Capture the cell that displays the provided text and extract its (X, Y) central coordinate. 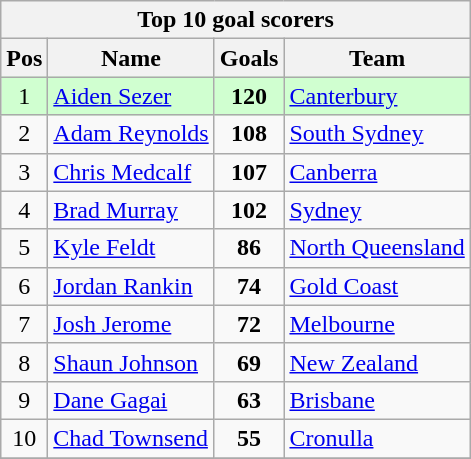
1 (24, 96)
Top 10 goal scorers (236, 20)
Shaun Johnson (131, 362)
55 (249, 438)
10 (24, 438)
6 (24, 286)
New Zealand (377, 362)
Josh Jerome (131, 324)
Sydney (377, 210)
107 (249, 172)
7 (24, 324)
Canterbury (377, 96)
4 (24, 210)
North Queensland (377, 248)
Adam Reynolds (131, 134)
Brisbane (377, 400)
Gold Coast (377, 286)
Name (131, 58)
Chris Medcalf (131, 172)
102 (249, 210)
69 (249, 362)
9 (24, 400)
Cronulla (377, 438)
Jordan Rankin (131, 286)
3 (24, 172)
86 (249, 248)
Pos (24, 58)
Aiden Sezer (131, 96)
Goals (249, 58)
5 (24, 248)
Kyle Feldt (131, 248)
74 (249, 286)
Melbourne (377, 324)
72 (249, 324)
63 (249, 400)
Chad Townsend (131, 438)
Team (377, 58)
Canberra (377, 172)
South Sydney (377, 134)
108 (249, 134)
Dane Gagai (131, 400)
120 (249, 96)
8 (24, 362)
2 (24, 134)
Brad Murray (131, 210)
